Scan for the cell matching the given text and deliver its [x, y] coordinate at center. 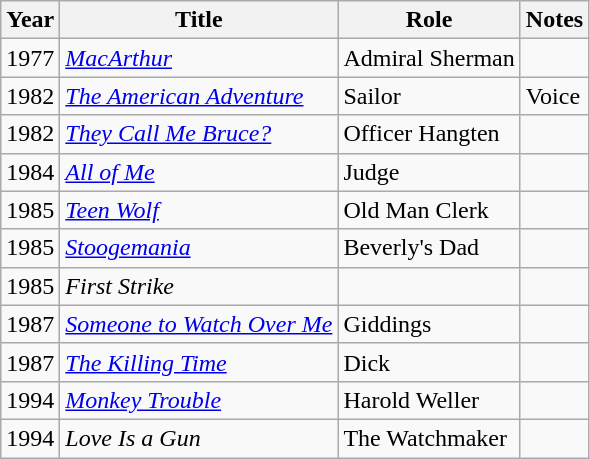
Harold Weller [429, 400]
Dick [429, 362]
Officer Hangten [429, 134]
Title [199, 20]
The Killing Time [199, 362]
Beverly's Dad [429, 248]
Judge [429, 172]
1977 [30, 58]
MacArthur [199, 58]
Monkey Trouble [199, 400]
Someone to Watch Over Me [199, 324]
1984 [30, 172]
The Watchmaker [429, 438]
Love Is a Gun [199, 438]
Sailor [429, 96]
Teen Wolf [199, 210]
Stoogemania [199, 248]
Notes [554, 20]
The American Adventure [199, 96]
Giddings [429, 324]
Admiral Sherman [429, 58]
Voice [554, 96]
Role [429, 20]
Year [30, 20]
They Call Me Bruce? [199, 134]
First Strike [199, 286]
All of Me [199, 172]
Old Man Clerk [429, 210]
